Pinpoint the cell where the given text exists, returning its [x, y] midpoint coordinate. 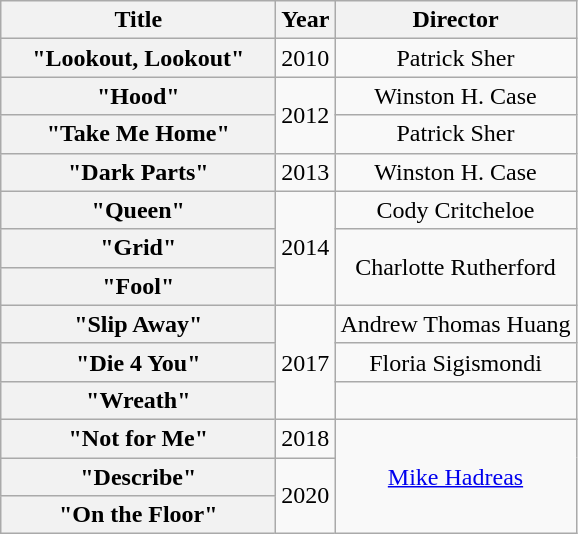
2013 [306, 172]
Year [306, 20]
Director [456, 20]
Charlotte Rutherford [456, 267]
"Lookout, Lookout" [138, 58]
Andrew Thomas Huang [456, 324]
2012 [306, 115]
"On the Floor" [138, 515]
"Queen" [138, 210]
"Describe" [138, 477]
"Slip Away" [138, 324]
Title [138, 20]
"Fool" [138, 286]
2010 [306, 58]
"Not for Me" [138, 438]
2020 [306, 496]
2017 [306, 362]
Floria Sigismondi [456, 362]
"Hood" [138, 96]
2018 [306, 438]
"Die 4 You" [138, 362]
"Wreath" [138, 400]
Mike Hadreas [456, 476]
Cody Critcheloe [456, 210]
"Grid" [138, 248]
"Dark Parts" [138, 172]
"Take Me Home" [138, 134]
2014 [306, 248]
